Search for the cell housing the specified text and yield its (x, y) center coordinate. 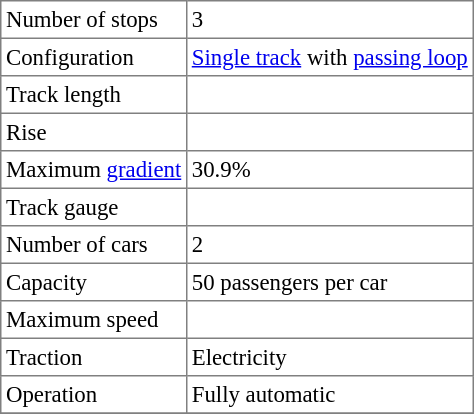
30.9% (330, 170)
Track gauge (94, 207)
Capacity (94, 282)
Electricity (330, 357)
Fully automatic (330, 395)
50 passengers per car (330, 282)
Operation (94, 395)
3 (330, 20)
Number of cars (94, 245)
Maximum gradient (94, 170)
Single track with passing loop (330, 57)
Maximum speed (94, 320)
2 (330, 245)
Rise (94, 132)
Track length (94, 95)
Number of stops (94, 20)
Traction (94, 357)
Configuration (94, 57)
